Pinpoint the cell where the given text exists, returning its (x, y) midpoint coordinate. 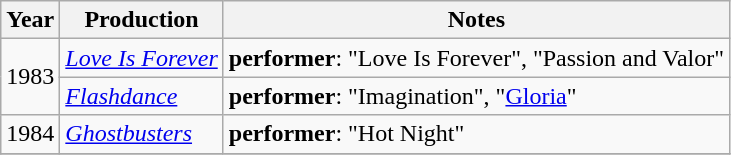
1984 (30, 134)
Ghostbusters (142, 134)
Notes (476, 20)
Flashdance (142, 96)
Year (30, 20)
performer: "Love Is Forever", "Passion and Valor" (476, 58)
1983 (30, 77)
Production (142, 20)
performer: "Hot Night" (476, 134)
performer: "Imagination", "Gloria" (476, 96)
Love Is Forever (142, 58)
